Search for the cell housing the specified text and yield its (X, Y) center coordinate. 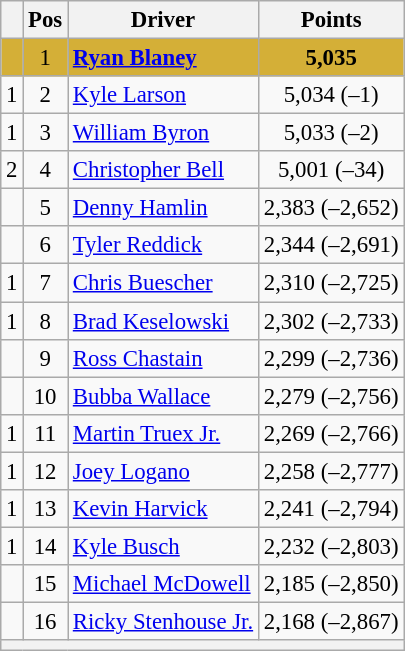
Brad Keselowski (164, 321)
Christopher Bell (164, 170)
16 (46, 621)
William Byron (164, 133)
2,279 (–2,756) (330, 396)
15 (46, 584)
Ryan Blaney (164, 58)
5,001 (–34) (330, 170)
7 (46, 283)
Chris Buescher (164, 283)
Kyle Larson (164, 95)
2,168 (–2,867) (330, 621)
2,310 (–2,725) (330, 283)
10 (46, 396)
Michael McDowell (164, 584)
3 (46, 133)
Ricky Stenhouse Jr. (164, 621)
2,185 (–2,850) (330, 584)
Joey Logano (164, 471)
14 (46, 546)
12 (46, 471)
Tyler Reddick (164, 245)
2,302 (–2,733) (330, 321)
Kyle Busch (164, 546)
Driver (164, 20)
Points (330, 20)
Kevin Harvick (164, 509)
2,258 (–2,777) (330, 471)
Pos (46, 20)
11 (46, 433)
5 (46, 208)
9 (46, 358)
8 (46, 321)
2,241 (–2,794) (330, 509)
Bubba Wallace (164, 396)
13 (46, 509)
Martin Truex Jr. (164, 433)
2,232 (–2,803) (330, 546)
5,035 (330, 58)
5,034 (–1) (330, 95)
2,269 (–2,766) (330, 433)
Denny Hamlin (164, 208)
2,344 (–2,691) (330, 245)
2,383 (–2,652) (330, 208)
2,299 (–2,736) (330, 358)
Ross Chastain (164, 358)
6 (46, 245)
5,033 (–2) (330, 133)
4 (46, 170)
